Capture the cell that displays the provided text and extract its (x, y) central coordinate. 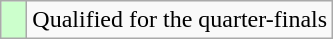
Qualified for the quarter-finals (180, 20)
